Determine the [x, y] coordinate at the center of the cell enclosing the given text.  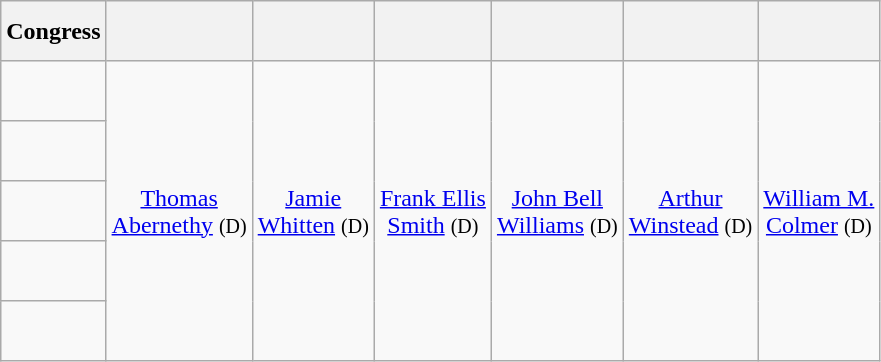
ThomasAbernethy (D) [179, 211]
Frank EllisSmith (D) [432, 211]
John BellWilliams (D) [557, 211]
ArthurWinstead (D) [690, 211]
William M.Colmer (D) [819, 211]
JamieWhitten (D) [313, 211]
Congress [54, 31]
